From the cell containing the given text, extract its center point as [x, y] coordinate. 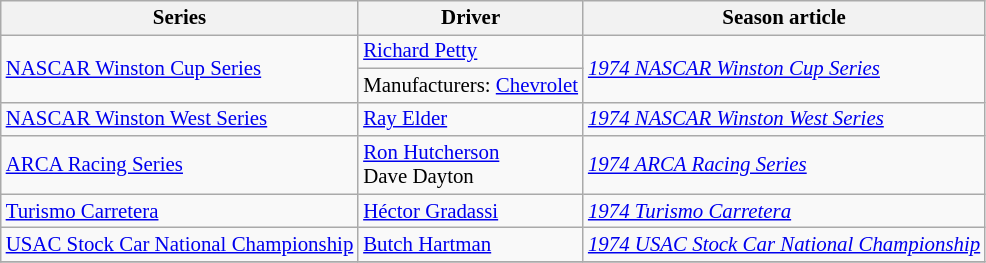
Butch Hartman [470, 245]
Turismo Carretera [180, 211]
Richard Petty [470, 51]
1974 Turismo Carretera [784, 211]
NASCAR Winston Cup Series [180, 68]
Ray Elder [470, 119]
Series [180, 18]
Season article [784, 18]
Manufacturers: Chevrolet [470, 85]
Héctor Gradassi [470, 211]
Ron Hutcherson Dave Dayton [470, 165]
Driver [470, 18]
1974 USAC Stock Car National Championship [784, 245]
ARCA Racing Series [180, 165]
USAC Stock Car National Championship [180, 245]
1974 ARCA Racing Series [784, 165]
NASCAR Winston West Series [180, 119]
1974 NASCAR Winston West Series [784, 119]
1974 NASCAR Winston Cup Series [784, 68]
